Provide the (x, y) coordinate of the cell's center where the given text is located.  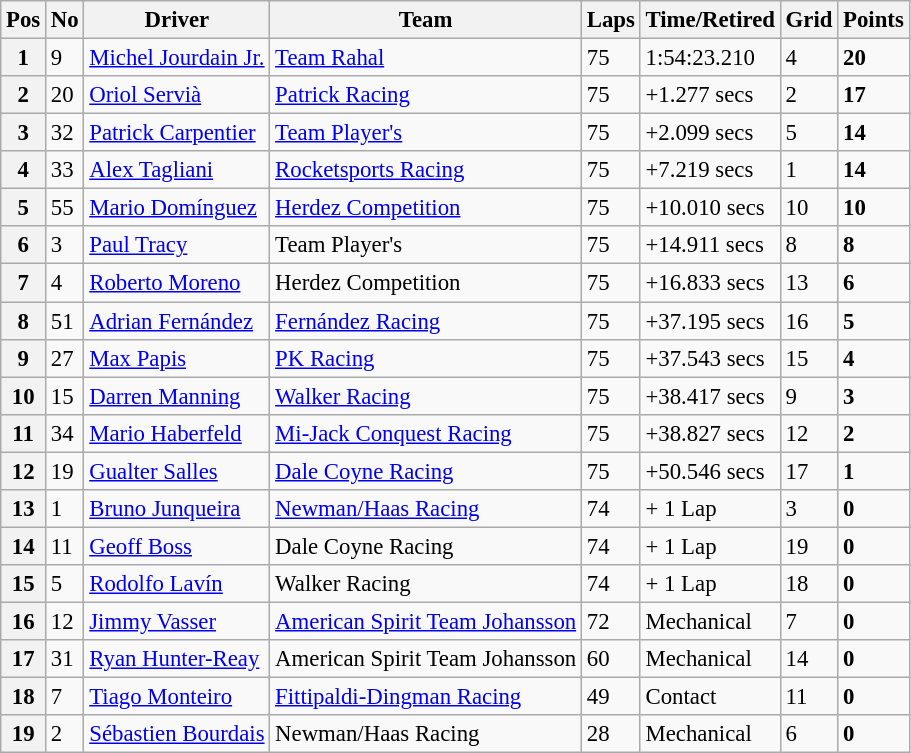
55 (65, 208)
49 (610, 697)
Gualter Salles (177, 471)
60 (610, 659)
+1.277 secs (710, 95)
+37.195 secs (710, 321)
Paul Tracy (177, 245)
33 (65, 170)
34 (65, 433)
+37.543 secs (710, 358)
No (65, 20)
51 (65, 321)
32 (65, 133)
Mario Haberfeld (177, 433)
Geoff Boss (177, 546)
+2.099 secs (710, 133)
+38.417 secs (710, 396)
Laps (610, 20)
+14.911 secs (710, 245)
27 (65, 358)
Patrick Racing (426, 95)
Rodolfo Lavín (177, 584)
+16.833 secs (710, 283)
Tiago Monteiro (177, 697)
Mi-Jack Conquest Racing (426, 433)
Patrick Carpentier (177, 133)
+50.546 secs (710, 471)
Points (874, 20)
31 (65, 659)
+7.219 secs (710, 170)
Sébastien Bourdais (177, 734)
72 (610, 621)
Time/Retired (710, 20)
Driver (177, 20)
Mario Domínguez (177, 208)
Team (426, 20)
Alex Tagliani (177, 170)
Ryan Hunter-Reay (177, 659)
Grid (808, 20)
Fernández Racing (426, 321)
Oriol Servià (177, 95)
+10.010 secs (710, 208)
Contact (710, 697)
PK Racing (426, 358)
Darren Manning (177, 396)
Adrian Fernández (177, 321)
+38.827 secs (710, 433)
Fittipaldi-Dingman Racing (426, 697)
Bruno Junqueira (177, 509)
Pos (24, 20)
28 (610, 734)
Jimmy Vasser (177, 621)
Team Rahal (426, 58)
Roberto Moreno (177, 283)
Max Papis (177, 358)
Rocketsports Racing (426, 170)
Michel Jourdain Jr. (177, 58)
1:54:23.210 (710, 58)
